Return [x, y] of the center of cell containing provided text 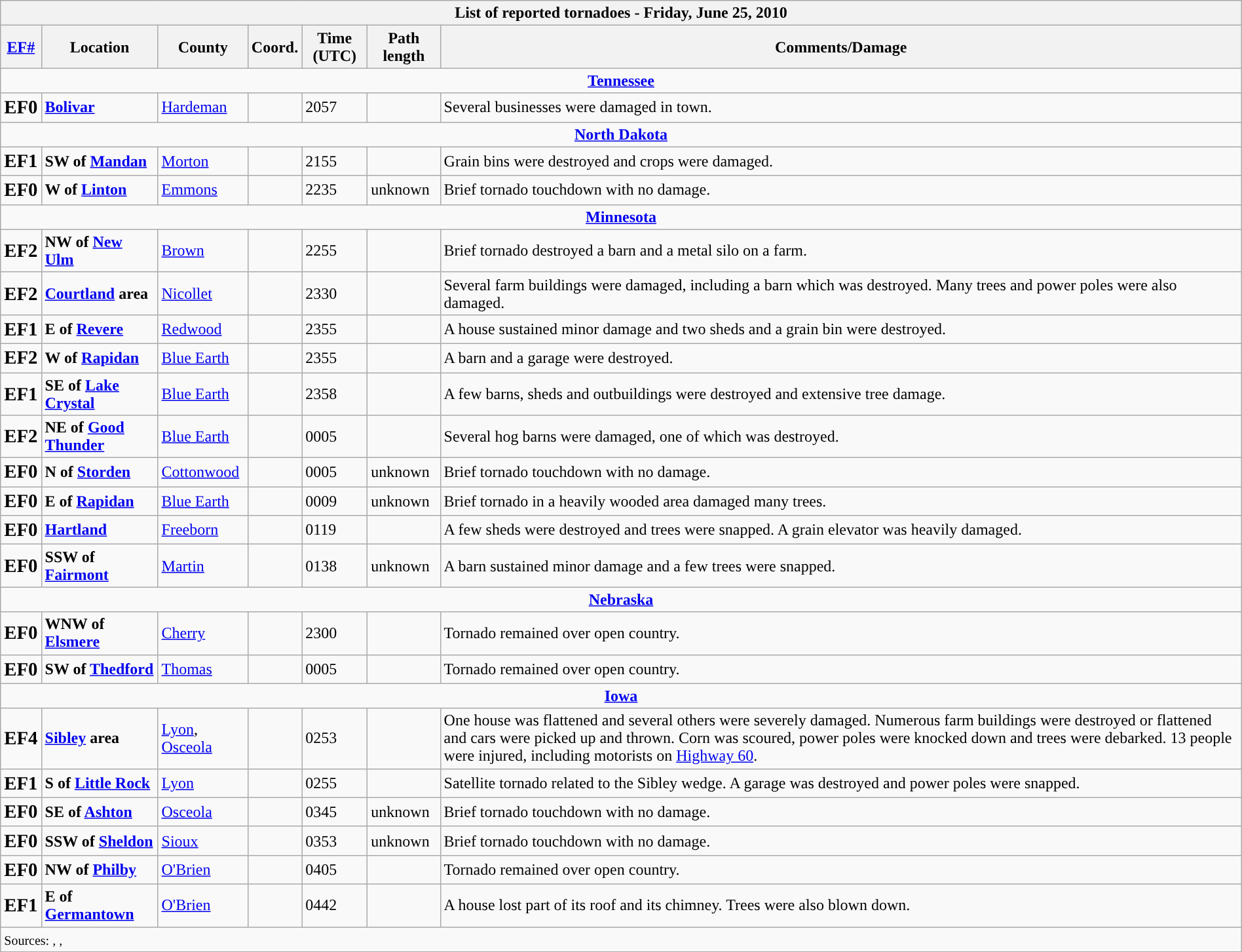
A barn sustained minor damage and a few trees were snapped. [841, 566]
Lyon [203, 783]
Satellite tornado related to the Sibley wedge. A garage was destroyed and power poles were snapped. [841, 783]
SSW of Sheldon [100, 841]
2255 [335, 250]
Hardeman [203, 107]
N of Storden [100, 472]
SW of Mandan [100, 161]
SE of Lake Crystal [100, 393]
Tennessee [621, 81]
Minnesota [621, 217]
S of Little Rock [100, 783]
Coord. [274, 47]
Sibley area [100, 738]
0442 [335, 905]
North Dakota [621, 134]
Bolivar [100, 107]
Comments/Damage [841, 47]
Several businesses were damaged in town. [841, 107]
Lyon, Osceola [203, 738]
A house lost part of its roof and its chimney. Trees were also blown down. [841, 905]
2235 [335, 190]
A few barns, sheds and outbuildings were destroyed and extensive tree damage. [841, 393]
NW of New Ulm [100, 250]
Sioux [203, 841]
A house sustained minor damage and two sheds and a grain bin were destroyed. [841, 329]
Grain bins were destroyed and crops were damaged. [841, 161]
2358 [335, 393]
Brown [203, 250]
Nicollet [203, 294]
Brief tornado in a heavily wooded area damaged many trees. [841, 501]
SE of Ashton [100, 812]
0255 [335, 783]
Freeborn [203, 530]
0119 [335, 530]
Path length [404, 47]
Location [100, 47]
EF4 [21, 738]
Thomas [203, 669]
2057 [335, 107]
NE of Good Thunder [100, 436]
0138 [335, 566]
Redwood [203, 329]
Sources: , , [621, 939]
Courtland area [100, 294]
Several hog barns were damaged, one of which was destroyed. [841, 436]
Brief tornado destroyed a barn and a metal silo on a farm. [841, 250]
Cottonwood [203, 472]
SSW of Fairmont [100, 566]
WNW of Elsmere [100, 633]
W of Linton [100, 190]
0353 [335, 841]
0405 [335, 869]
Emmons [203, 190]
List of reported tornadoes - Friday, June 25, 2010 [621, 13]
0345 [335, 812]
E of Germantown [100, 905]
E of Rapidan [100, 501]
W of Rapidan [100, 358]
2330 [335, 294]
Cherry [203, 633]
Morton [203, 161]
Osceola [203, 812]
Hartland [100, 530]
Iowa [621, 696]
NW of Philby [100, 869]
0009 [335, 501]
County [203, 47]
Several farm buildings were damaged, including a barn which was destroyed. Many trees and power poles were also damaged. [841, 294]
Time (UTC) [335, 47]
0253 [335, 738]
2300 [335, 633]
SW of Thedford [100, 669]
E of Revere [100, 329]
EF# [21, 47]
A barn and a garage were destroyed. [841, 358]
Nebraska [621, 600]
Martin [203, 566]
2155 [335, 161]
A few sheds were destroyed and trees were snapped. A grain elevator was heavily damaged. [841, 530]
